Pinpoint the cell where the given text exists, returning its [x, y] midpoint coordinate. 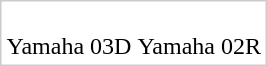
Yamaha 02R [200, 32]
Yamaha 03D [69, 32]
